Pinpoint the cell where the given text exists, returning its (x, y) midpoint coordinate. 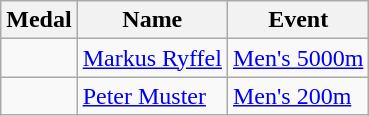
Event (298, 20)
Men's 200m (298, 96)
Name (152, 20)
Medal (39, 20)
Markus Ryffel (152, 58)
Peter Muster (152, 96)
Men's 5000m (298, 58)
